Identify which cell holds the provided text, then report its [X, Y] central coordinate. 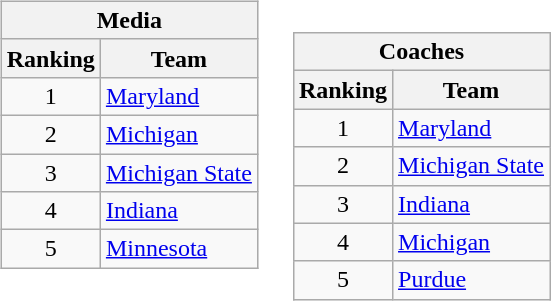
Purdue [472, 280]
Media [129, 20]
Minnesota [178, 249]
Coaches [421, 52]
